Capture the cell that displays the provided text and extract its (x, y) central coordinate. 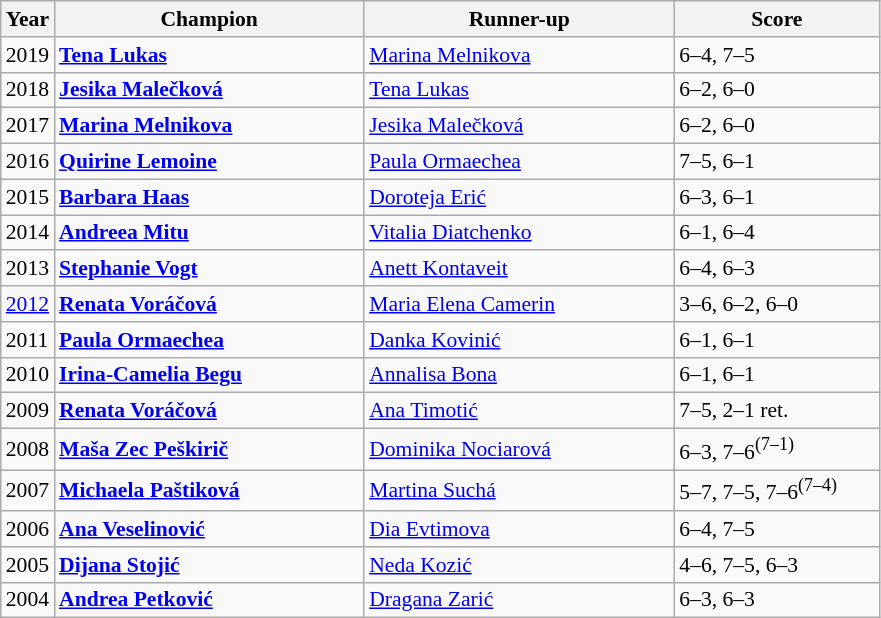
2012 (28, 304)
Dia Evtimova (519, 529)
Vitalia Diatchenko (519, 233)
6–4, 6–3 (776, 269)
Neda Kozić (519, 565)
2008 (28, 450)
4–6, 7–5, 6–3 (776, 565)
Year (28, 19)
Score (776, 19)
2019 (28, 55)
2009 (28, 411)
Maria Elena Camerin (519, 304)
2015 (28, 197)
6–3, 7–6(7–1) (776, 450)
Stephanie Vogt (209, 269)
Doroteja Erić (519, 197)
Quirine Lemoine (209, 162)
Annalisa Bona (519, 375)
Barbara Haas (209, 197)
Dijana Stojić (209, 565)
7–5, 2–1 ret. (776, 411)
2007 (28, 490)
2016 (28, 162)
Ana Veselinović (209, 529)
Champion (209, 19)
2013 (28, 269)
2014 (28, 233)
Danka Kovinić (519, 340)
Martina Suchá (519, 490)
Andreea Mitu (209, 233)
2018 (28, 90)
7–5, 6–1 (776, 162)
2005 (28, 565)
2011 (28, 340)
6–3, 6–1 (776, 197)
Irina-Camelia Begu (209, 375)
3–6, 6–2, 6–0 (776, 304)
Maša Zec Peškirič (209, 450)
6–1, 6–4 (776, 233)
Anett Kontaveit (519, 269)
Dominika Nociarová (519, 450)
5–7, 7–5, 7–6(7–4) (776, 490)
Michaela Paštiková (209, 490)
2017 (28, 126)
Ana Timotić (519, 411)
2010 (28, 375)
Runner-up (519, 19)
2006 (28, 529)
